Output the (X, Y) coordinate of the center of the cell containing the given text.  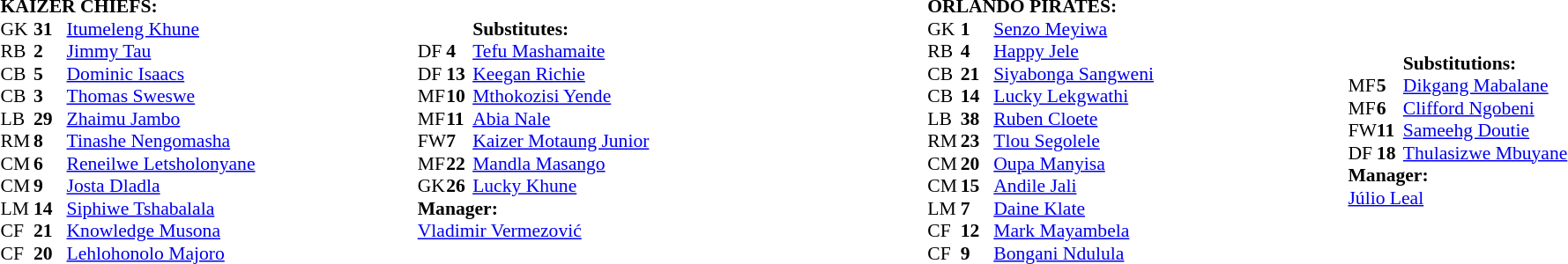
Ruben Cloete (1074, 119)
Lucky Khune (561, 186)
18 (1390, 152)
Lucky Lekgwathi (1074, 96)
Reneilwe Letsholonyane (161, 164)
15 (977, 186)
31 (50, 29)
Mthokozisi Yende (561, 96)
Substitutions: (1485, 62)
Kaizer Motaung Junior (561, 142)
Dikgang Mabalane (1485, 85)
38 (977, 119)
Siyabonga Sangweni (1074, 74)
Keegan Richie (561, 74)
Tefu Mashamaite (561, 52)
Oupa Manyisa (1074, 164)
8 (50, 142)
Mark Mayambela (1074, 231)
Mandla Masango (561, 164)
Thomas Sweswe (161, 96)
22 (459, 164)
Substitutes: (561, 29)
29 (50, 119)
Thulasizwe Mbuyane (1485, 152)
Vladimir Vermezović (534, 231)
10 (459, 96)
Zhaimu Jambo (161, 119)
Tinashe Nengomasha (161, 142)
Siphiwe Tshabalala (161, 209)
2 (50, 52)
Happy Jele (1074, 52)
26 (459, 186)
Josta Dladla (161, 186)
Itumeleng Khune (161, 29)
9 (50, 186)
Sameehg Doutie (1485, 130)
20 (977, 164)
Knowledge Musona (161, 231)
Dominic Isaacs (161, 74)
23 (977, 142)
Tlou Segolele (1074, 142)
12 (977, 231)
3 (50, 96)
Júlio Leal (1458, 197)
Daine Klate (1074, 209)
Andile Jali (1074, 186)
Senzo Meyiwa (1074, 29)
13 (459, 74)
Jimmy Tau (161, 52)
Abia Nale (561, 119)
1 (977, 29)
Clifford Ngobeni (1485, 107)
